Identify which cell holds the provided text, then report its (x, y) central coordinate. 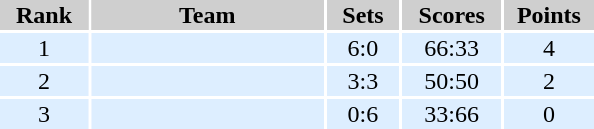
0:6 (362, 114)
Team (207, 15)
Sets (362, 15)
4 (549, 48)
66:33 (452, 48)
Scores (452, 15)
33:66 (452, 114)
3:3 (362, 81)
6:0 (362, 48)
Rank (44, 15)
0 (549, 114)
Points (549, 15)
3 (44, 114)
50:50 (452, 81)
1 (44, 48)
